Provide the [x, y] coordinate of the cell's center where the given text is located.  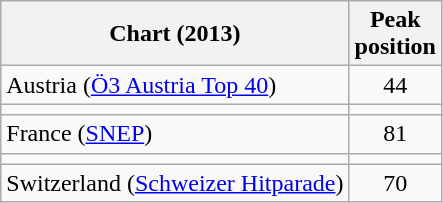
Chart (2013) [175, 34]
France (SNEP) [175, 134]
44 [395, 85]
Austria (Ö3 Austria Top 40) [175, 85]
81 [395, 134]
Switzerland (Schweizer Hitparade) [175, 183]
Peakposition [395, 34]
70 [395, 183]
